Locate the cell with the specified text and output its (X, Y) center coordinate. 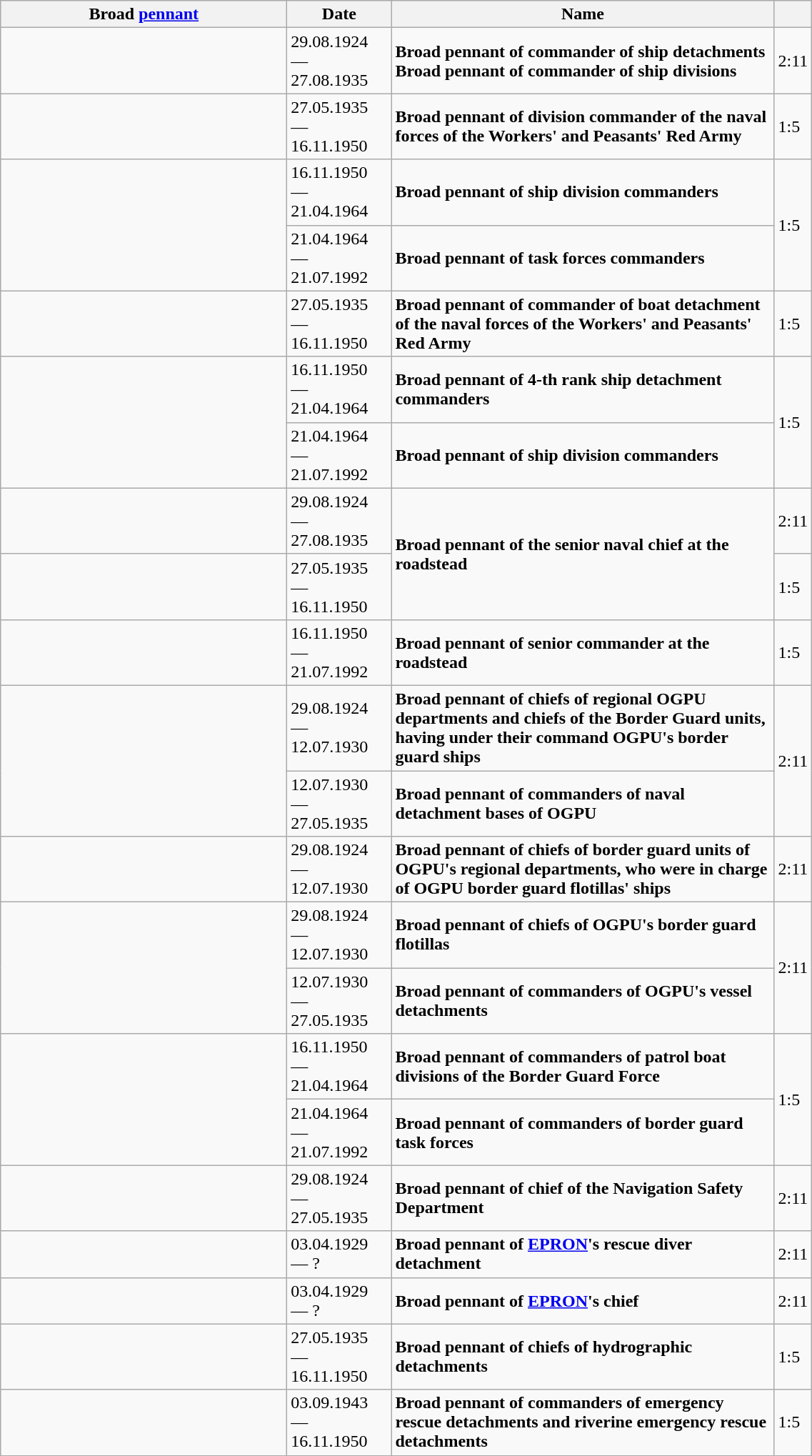
Broad pennant of commanders of emergency rescue detachments and riverine emergency rescue detachments (583, 1422)
Broad pennant of chief of the Navigation Safety Department (583, 1198)
Broad pennant of chiefs of regional OGPU departments and chiefs of the Border Guard units, having under their command OGPU's border guard ships (583, 727)
Broad pennant of EPRON's rescue diver detachment (583, 1255)
03.09.1943 — 16.11.1950 (339, 1422)
Broad pennant of chiefs of hydrographic detachments (583, 1357)
Date (339, 14)
16.11.1950 — 21.07.1992 (339, 652)
Broad pennant of chiefs of OGPU's border guard flotillas (583, 935)
Broad pennant of the senior naval chief at the roadstead (583, 554)
Broad pennant of chiefs of border guard units of OGPU's regional departments, who were in charge of OGPU border guard flotillas' ships (583, 869)
Broad pennant of task forces commanders (583, 258)
Broad pennant of senior commander at the roadstead (583, 652)
Broad pennant of EPRON's chief (583, 1300)
Broad pennant (144, 14)
29.08.1924 — 27.05.1935 (339, 1198)
Name (583, 14)
Broad pennant of commander of boat detachment of the naval forces of the Workers' and Peasants' Red Army (583, 324)
Broad pennant of commanders of naval detachment bases of OGPU (583, 803)
Broad pennant of commanders of patrol boat divisions of the Border Guard Force (583, 1067)
Broad pennant of 4-th rank ship detachment commanders (583, 389)
Broad pennant of commander of ship detachments Broad pennant of commander of ship divisions (583, 61)
Broad pennant of commanders of border guard task forces (583, 1132)
Broad pennant of commanders of OGPU's vessel detachments (583, 1001)
Broad pennant of division commander of the naval forces of the Workers' and Peasants' Red Army (583, 126)
